Determine the (x, y) coordinate at the center of the cell enclosing the given text.  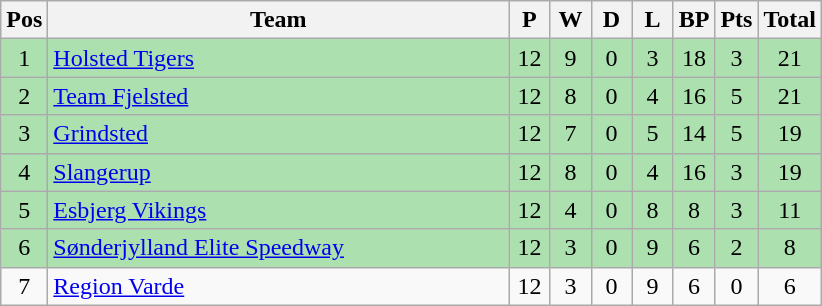
Team Fjelsted (278, 96)
Esbjerg Vikings (278, 210)
11 (790, 210)
Pts (736, 20)
Team (278, 20)
Pos (24, 20)
BP (694, 20)
18 (694, 58)
P (530, 20)
Holsted Tigers (278, 58)
Grindsted (278, 134)
1 (24, 58)
L (652, 20)
W (570, 20)
Total (790, 20)
Slangerup (278, 172)
D (612, 20)
Region Varde (278, 286)
14 (694, 134)
Sønderjylland Elite Speedway (278, 248)
